Output the [x, y] coordinate of the center of the cell containing the given text.  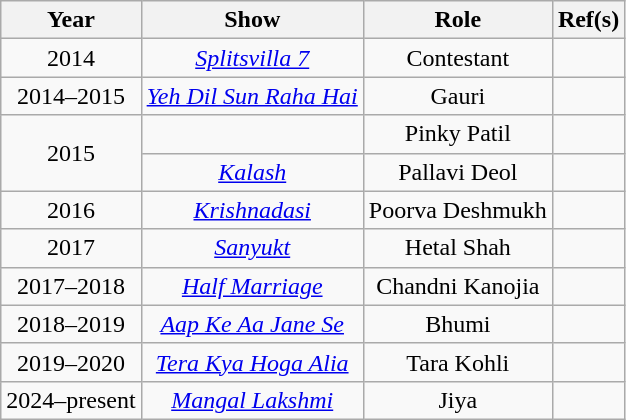
Gauri [458, 96]
Krishnadasi [252, 210]
Splitsvilla 7 [252, 58]
Hetal Shah [458, 248]
Bhumi [458, 324]
Tera Kya Hoga Alia [252, 362]
Poorva Deshmukh [458, 210]
Sanyukt [252, 248]
Jiya [458, 400]
Pinky Patil [458, 134]
Yeh Dil Sun Raha Hai [252, 96]
2018–2019 [71, 324]
Mangal Lakshmi [252, 400]
Half Marriage [252, 286]
Aap Ke Aa Jane Se [252, 324]
2015 [71, 153]
2024–present [71, 400]
Role [458, 20]
2014 [71, 58]
Contestant [458, 58]
Kalash [252, 172]
Chandni Kanojia [458, 286]
Show [252, 20]
2017–2018 [71, 286]
2014–2015 [71, 96]
2019–2020 [71, 362]
Year [71, 20]
2017 [71, 248]
Ref(s) [588, 20]
Pallavi Deol [458, 172]
Tara Kohli [458, 362]
2016 [71, 210]
